Return [x, y] of the center of cell containing provided text 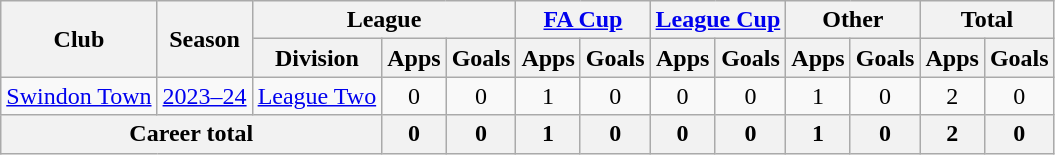
League [384, 20]
Swindon Town [79, 96]
Career total [192, 134]
Club [79, 39]
Season [204, 39]
2023–24 [204, 96]
Other [853, 20]
Total [987, 20]
League Two [317, 96]
League Cup [718, 20]
Division [317, 58]
FA Cup [583, 20]
